Search for the cell housing the specified text and yield its [x, y] center coordinate. 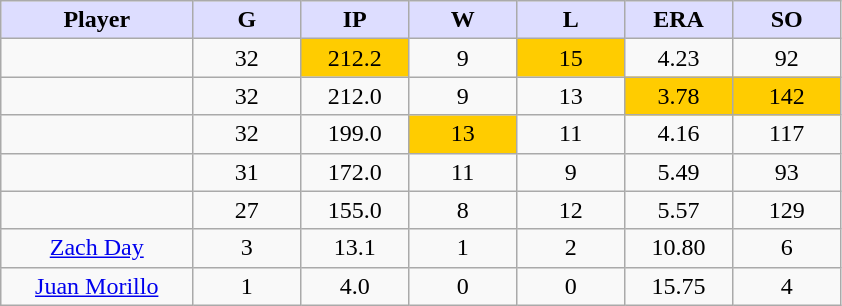
92 [787, 58]
3.78 [679, 96]
93 [787, 172]
5.49 [679, 172]
Zach Day [97, 248]
5.57 [679, 210]
10.80 [679, 248]
212.2 [355, 58]
172.0 [355, 172]
L [571, 20]
ERA [679, 20]
27 [247, 210]
4.23 [679, 58]
8 [463, 210]
142 [787, 96]
129 [787, 210]
3 [247, 248]
G [247, 20]
SO [787, 20]
Player [97, 20]
155.0 [355, 210]
Juan Morillo [97, 286]
2 [571, 248]
212.0 [355, 96]
13.1 [355, 248]
31 [247, 172]
4.16 [679, 134]
6 [787, 248]
4.0 [355, 286]
4 [787, 286]
15 [571, 58]
15.75 [679, 286]
W [463, 20]
12 [571, 210]
IP [355, 20]
117 [787, 134]
199.0 [355, 134]
